Locate the cell with the specified text and output its (x, y) center coordinate. 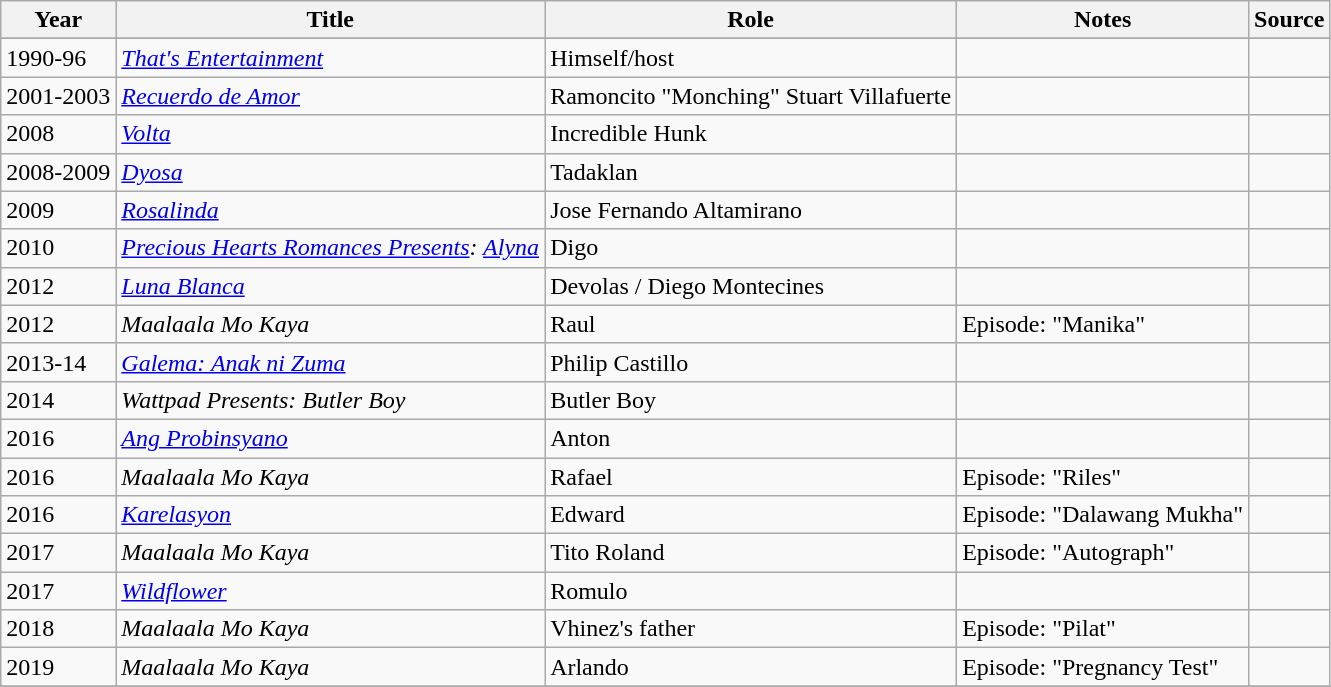
1990-96 (58, 58)
2008-2009 (58, 172)
Precious Hearts Romances Presents: Alyna (330, 248)
Episode: "Riles" (1103, 477)
Galema: Anak ni Zuma (330, 362)
Ang Probinsyano (330, 438)
Karelasyon (330, 515)
Tito Roland (751, 553)
2008 (58, 134)
2010 (58, 248)
Butler Boy (751, 400)
That's Entertainment (330, 58)
Jose Fernando Altamirano (751, 210)
Dyosa (330, 172)
Philip Castillo (751, 362)
Vhinez's father (751, 629)
Role (751, 20)
Episode: "Pregnancy Test" (1103, 667)
2013-14 (58, 362)
Title (330, 20)
Wildflower (330, 591)
Edward (751, 515)
Ramoncito "Monching" Stuart Villafuerte (751, 96)
2009 (58, 210)
Source (1290, 20)
Volta (330, 134)
Incredible Hunk (751, 134)
Rosalinda (330, 210)
Digo (751, 248)
Luna Blanca (330, 286)
Tadaklan (751, 172)
Notes (1103, 20)
Anton (751, 438)
Raul (751, 324)
Rafael (751, 477)
Himself/host (751, 58)
Wattpad Presents: Butler Boy (330, 400)
Episode: "Manika" (1103, 324)
Year (58, 20)
Episode: "Autograph" (1103, 553)
Episode: "Dalawang Mukha" (1103, 515)
2019 (58, 667)
2001-2003 (58, 96)
Arlando (751, 667)
2014 (58, 400)
Episode: "Pilat" (1103, 629)
Recuerdo de Amor (330, 96)
Devolas / Diego Montecines (751, 286)
2018 (58, 629)
Romulo (751, 591)
